Locate the cell with the specified text and output its (X, Y) center coordinate. 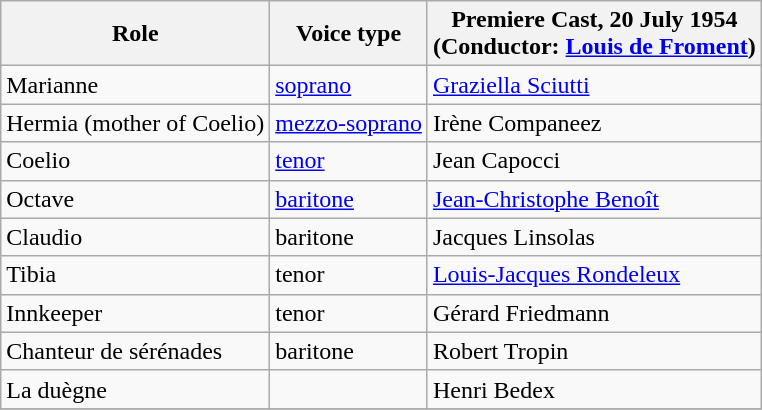
Irène Companeez (594, 123)
Louis-Jacques Rondeleux (594, 275)
Voice type (349, 34)
mezzo-soprano (349, 123)
Innkeeper (136, 313)
Premiere Cast, 20 July 1954(Conductor: Louis de Froment) (594, 34)
Coelio (136, 161)
soprano (349, 85)
La duègne (136, 389)
Claudio (136, 237)
Jacques Linsolas (594, 237)
Robert Tropin (594, 351)
Gérard Friedmann (594, 313)
Tibia (136, 275)
Jean Capocci (594, 161)
Hermia (mother of Coelio) (136, 123)
Role (136, 34)
Henri Bedex (594, 389)
Chanteur de sérénades (136, 351)
Jean-Christophe Benoît (594, 199)
Marianne (136, 85)
Octave (136, 199)
Graziella Sciutti (594, 85)
